Search for the cell housing the specified text and yield its (X, Y) center coordinate. 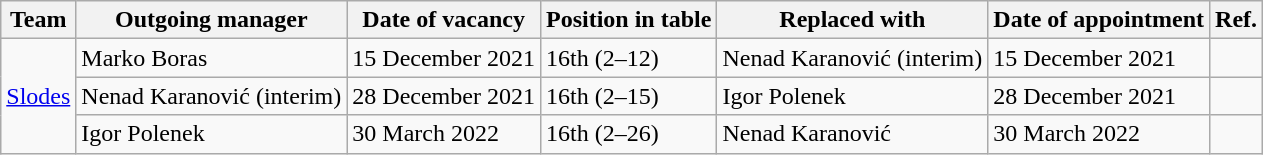
Slodes (38, 96)
Date of appointment (1099, 20)
Position in table (628, 20)
16th (2–15) (628, 96)
Replaced with (852, 20)
Outgoing manager (212, 20)
Nenad Karanović (852, 134)
Marko Boras (212, 58)
16th (2–26) (628, 134)
16th (2–12) (628, 58)
Team (38, 20)
Ref. (1236, 20)
Date of vacancy (444, 20)
